For the text-containing cell, return its midpoint in [X, Y] coordinate format. 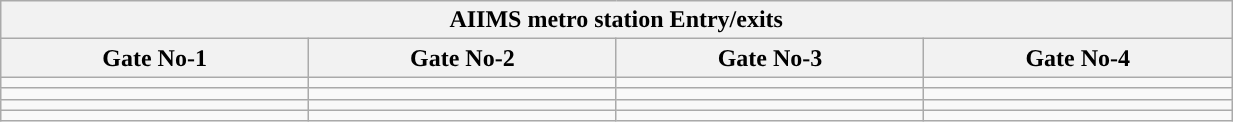
Gate No-4 [1078, 58]
Gate No-3 [770, 58]
Gate No-1 [155, 58]
Gate No-2 [462, 58]
AIIMS metro station Entry/exits [616, 20]
